Locate the cell with the specified text and output its [X, Y] center coordinate. 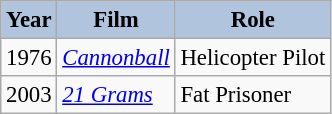
2003 [29, 95]
Fat Prisoner [252, 95]
1976 [29, 58]
Helicopter Pilot [252, 58]
Role [252, 20]
21 Grams [116, 95]
Cannonball [116, 58]
Film [116, 20]
Year [29, 20]
